Pinpoint the cell where the given text exists, returning its [X, Y] midpoint coordinate. 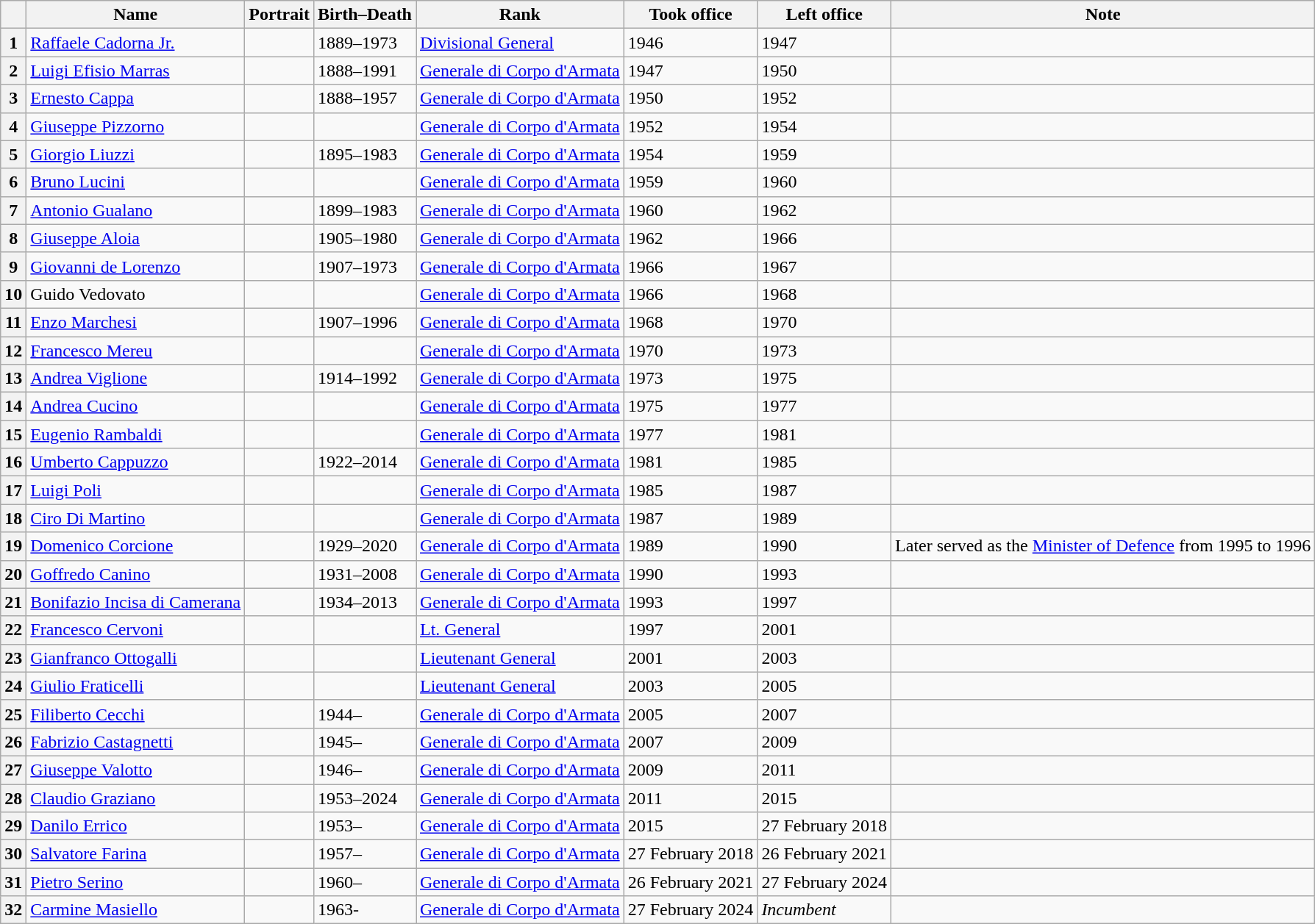
4 [13, 126]
Eugenio Rambaldi [135, 434]
1957– [365, 854]
Salvatore Farina [135, 854]
1946 [691, 43]
Ernesto Cappa [135, 99]
Domenico Corcione [135, 546]
Guido Vedovato [135, 294]
3 [13, 99]
1944– [365, 714]
31 [13, 882]
10 [13, 294]
1963- [365, 910]
Luigi Efisio Marras [135, 71]
1967 [824, 266]
29 [13, 826]
1889–1973 [365, 43]
1888–1991 [365, 71]
19 [13, 546]
23 [13, 658]
1895–1983 [365, 154]
Portrait [279, 15]
1960– [365, 882]
Enzo Marchesi [135, 322]
5 [13, 154]
Carmine Masiello [135, 910]
9 [13, 266]
1907–1973 [365, 266]
7 [13, 210]
Name [135, 15]
27 [13, 770]
24 [13, 686]
Pietro Serino [135, 882]
Lt. General [521, 630]
Note [1103, 15]
1922–2014 [365, 462]
6 [13, 182]
21 [13, 602]
1934–2013 [365, 602]
1945– [365, 742]
Francesco Mereu [135, 351]
30 [13, 854]
Bruno Lucini [135, 182]
Claudio Graziano [135, 798]
13 [13, 379]
16 [13, 462]
Goffredo Canino [135, 574]
32 [13, 910]
11 [13, 322]
Took office [691, 15]
1 [13, 43]
1914–1992 [365, 379]
18 [13, 518]
1888–1957 [365, 99]
Giuseppe Aloia [135, 238]
Rank [521, 15]
20 [13, 574]
Raffaele Cadorna Jr. [135, 43]
1931–2008 [365, 574]
1946– [365, 770]
1907–1996 [365, 322]
Left office [824, 15]
Divisional General [521, 43]
Luigi Poli [135, 490]
Ciro Di Martino [135, 518]
Andrea Cucino [135, 407]
Antonio Gualano [135, 210]
Filiberto Cecchi [135, 714]
17 [13, 490]
12 [13, 351]
Bonifazio Incisa di Camerana [135, 602]
25 [13, 714]
Andrea Viglione [135, 379]
28 [13, 798]
Later served as the Minister of Defence from 1995 to 1996 [1103, 546]
14 [13, 407]
Francesco Cervoni [135, 630]
Birth–Death [365, 15]
Incumbent [824, 910]
15 [13, 434]
Fabrizio Castagnetti [135, 742]
8 [13, 238]
1899–1983 [365, 210]
Gianfranco Ottogalli [135, 658]
22 [13, 630]
Giulio Fraticelli [135, 686]
2 [13, 71]
1953– [365, 826]
1929–2020 [365, 546]
1953–2024 [365, 798]
26 [13, 742]
Giorgio Liuzzi [135, 154]
Danilo Errico [135, 826]
1905–1980 [365, 238]
Giuseppe Pizzorno [135, 126]
Umberto Cappuzzo [135, 462]
Giuseppe Valotto [135, 770]
Giovanni de Lorenzo [135, 266]
